Identify which cell holds the provided text, then report its (x, y) central coordinate. 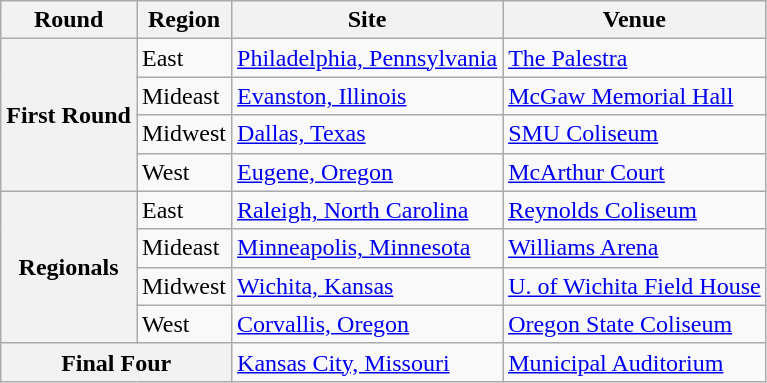
Dallas, Texas (368, 134)
Venue (635, 20)
Regionals (69, 267)
Site (368, 20)
McGaw Memorial Hall (635, 96)
Final Four (116, 362)
The Palestra (635, 58)
First Round (69, 115)
Region (184, 20)
Round (69, 20)
Raleigh, North Carolina (368, 210)
Williams Arena (635, 248)
Wichita, Kansas (368, 286)
Municipal Auditorium (635, 362)
Corvallis, Oregon (368, 324)
Evanston, Illinois (368, 96)
Kansas City, Missouri (368, 362)
Minneapolis, Minnesota (368, 248)
Oregon State Coliseum (635, 324)
SMU Coliseum (635, 134)
Philadelphia, Pennsylvania (368, 58)
U. of Wichita Field House (635, 286)
Eugene, Oregon (368, 172)
McArthur Court (635, 172)
Reynolds Coliseum (635, 210)
